Return the [X, Y] coordinate for the center point of the cell that contains the specified text.  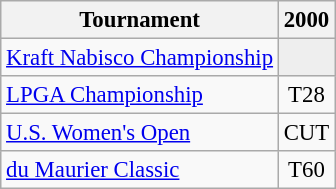
U.S. Women's Open [140, 133]
Tournament [140, 20]
T28 [306, 95]
2000 [306, 20]
LPGA Championship [140, 95]
Kraft Nabisco Championship [140, 58]
T60 [306, 170]
du Maurier Classic [140, 170]
CUT [306, 133]
